For the text-containing cell, return its midpoint in [x, y] coordinate format. 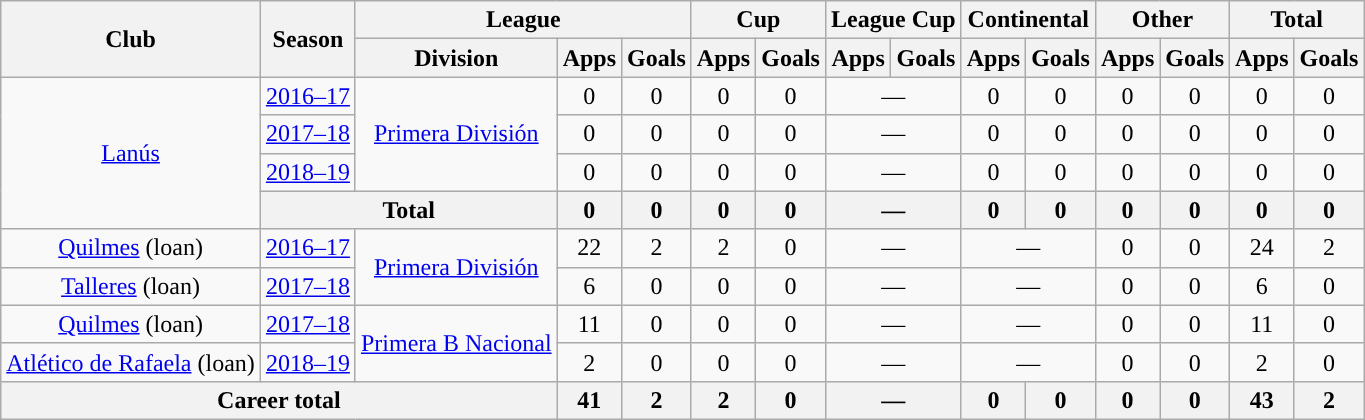
Lanús [131, 153]
Cup [758, 20]
League Cup [893, 20]
Talleres (loan) [131, 286]
Career total [279, 400]
41 [589, 400]
22 [589, 248]
Season [308, 39]
Division [456, 58]
Club [131, 39]
Primera B Nacional [456, 343]
Continental [1028, 20]
Other [1162, 20]
Atlético de Rafaela (loan) [131, 362]
24 [1262, 248]
League [523, 20]
43 [1262, 400]
